Extract the [x, y] coordinate from the center of the cell holding the provided text.  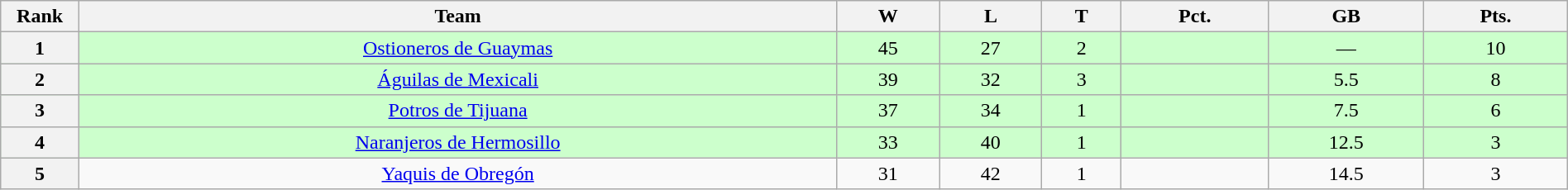
33 [888, 142]
40 [991, 142]
7.5 [1346, 111]
32 [991, 79]
Pts. [1496, 17]
42 [991, 173]
Pct. [1195, 17]
— [1346, 48]
8 [1496, 79]
5 [40, 173]
12.5 [1346, 142]
GB [1346, 17]
Ostioneros de Guaymas [457, 48]
27 [991, 48]
6 [1496, 111]
T [1082, 17]
5.5 [1346, 79]
10 [1496, 48]
Águilas de Mexicali [457, 79]
L [991, 17]
37 [888, 111]
34 [991, 111]
Rank [40, 17]
14.5 [1346, 173]
Team [457, 17]
W [888, 17]
4 [40, 142]
45 [888, 48]
Naranjeros de Hermosillo [457, 142]
Yaquis de Obregón [457, 173]
31 [888, 173]
39 [888, 79]
Potros de Tijuana [457, 111]
